Determine the [X, Y] coordinate at the center of the cell enclosing the given text.  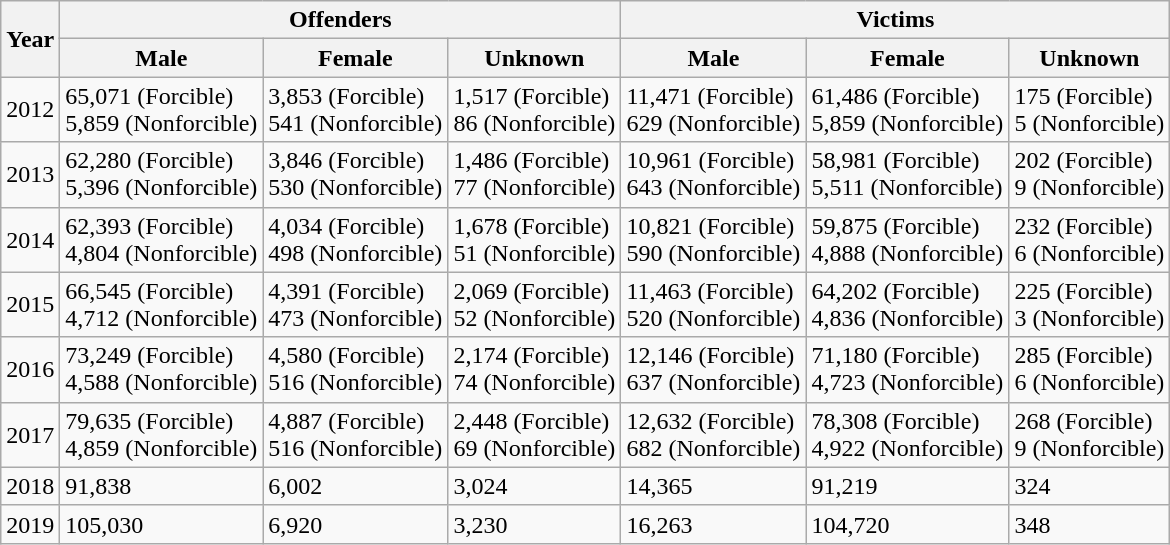
2,174 (Forcible)74 (Nonforcible) [534, 370]
2014 [30, 240]
104,720 [908, 524]
1,517 (Forcible)86 (Nonforcible) [534, 110]
12,632 (Forcible)682 (Nonforcible) [714, 434]
225 (Forcible)3 (Nonforcible) [1090, 304]
58,981 (Forcible)5,511 (Nonforcible) [908, 174]
1,678 (Forcible)51 (Nonforcible) [534, 240]
175 (Forcible)5 (Nonforcible) [1090, 110]
11,463 (Forcible)520 (Nonforcible) [714, 304]
3,846 (Forcible)530 (Nonforcible) [356, 174]
3,853 (Forcible)541 (Nonforcible) [356, 110]
79,635 (Forcible)4,859 (Nonforcible) [162, 434]
91,219 [908, 486]
2013 [30, 174]
1,486 (Forcible)77 (Nonforcible) [534, 174]
78,308 (Forcible)4,922 (Nonforcible) [908, 434]
Year [30, 39]
2012 [30, 110]
62,280 (Forcible)5,396 (Nonforcible) [162, 174]
324 [1090, 486]
285 (Forcible)6 (Nonforcible) [1090, 370]
Victims [896, 20]
10,961 (Forcible)643 (Nonforcible) [714, 174]
2019 [30, 524]
71,180 (Forcible)4,723 (Nonforcible) [908, 370]
268 (Forcible)9 (Nonforcible) [1090, 434]
11,471 (Forcible)629 (Nonforcible) [714, 110]
59,875 (Forcible)4,888 (Nonforcible) [908, 240]
2,069 (Forcible)52 (Nonforcible) [534, 304]
2,448 (Forcible)69 (Nonforcible) [534, 434]
16,263 [714, 524]
105,030 [162, 524]
6,002 [356, 486]
61,486 (Forcible)5,859 (Nonforcible) [908, 110]
65,071 (Forcible)5,859 (Nonforcible) [162, 110]
12,146 (Forcible)637 (Nonforcible) [714, 370]
10,821 (Forcible)590 (Nonforcible) [714, 240]
64,202 (Forcible)4,836 (Nonforcible) [908, 304]
4,887 (Forcible)516 (Nonforcible) [356, 434]
2016 [30, 370]
4,391 (Forcible)473 (Nonforcible) [356, 304]
62,393 (Forcible)4,804 (Nonforcible) [162, 240]
Offenders [340, 20]
2017 [30, 434]
73,249 (Forcible)4,588 (Nonforcible) [162, 370]
202 (Forcible)9 (Nonforcible) [1090, 174]
4,580 (Forcible)516 (Nonforcible) [356, 370]
232 (Forcible)6 (Nonforcible) [1090, 240]
66,545 (Forcible)4,712 (Nonforcible) [162, 304]
3,230 [534, 524]
14,365 [714, 486]
348 [1090, 524]
6,920 [356, 524]
4,034 (Forcible)498 (Nonforcible) [356, 240]
2015 [30, 304]
2018 [30, 486]
3,024 [534, 486]
91,838 [162, 486]
